Return the (x, y) coordinate for the center point of the cell that contains the specified text.  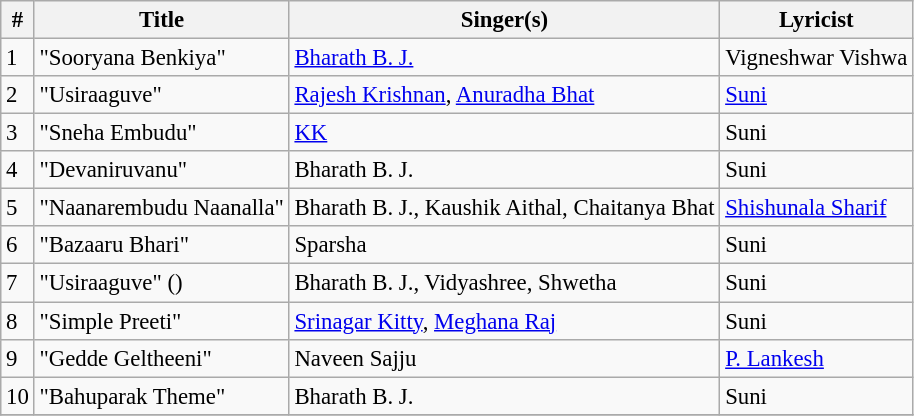
7 (18, 283)
Lyricist (816, 20)
"Naanarembudu Naanalla" (162, 208)
6 (18, 245)
KK (504, 133)
1 (18, 58)
Bharath B. J., Kaushik Aithal, Chaitanya Bhat (504, 208)
Sparsha (504, 245)
"Bazaaru Bhari" (162, 245)
Singer(s) (504, 20)
Bharath B. J., Vidyashree, Shwetha (504, 283)
9 (18, 358)
"Usiraaguve" () (162, 283)
"Simple Preeti" (162, 321)
P. Lankesh (816, 358)
Title (162, 20)
2 (18, 95)
"Bahuparak Theme" (162, 396)
8 (18, 321)
"Sooryana Benkiya" (162, 58)
"Devaniruvanu" (162, 170)
Rajesh Krishnan, Anuradha Bhat (504, 95)
Naveen Sajju (504, 358)
Shishunala Sharif (816, 208)
"Gedde Geltheeni" (162, 358)
Vigneshwar Vishwa (816, 58)
5 (18, 208)
4 (18, 170)
3 (18, 133)
# (18, 20)
Srinagar Kitty, Meghana Raj (504, 321)
"Usiraaguve" (162, 95)
"Sneha Embudu" (162, 133)
10 (18, 396)
